Identify which cell holds the provided text, then report its [x, y] central coordinate. 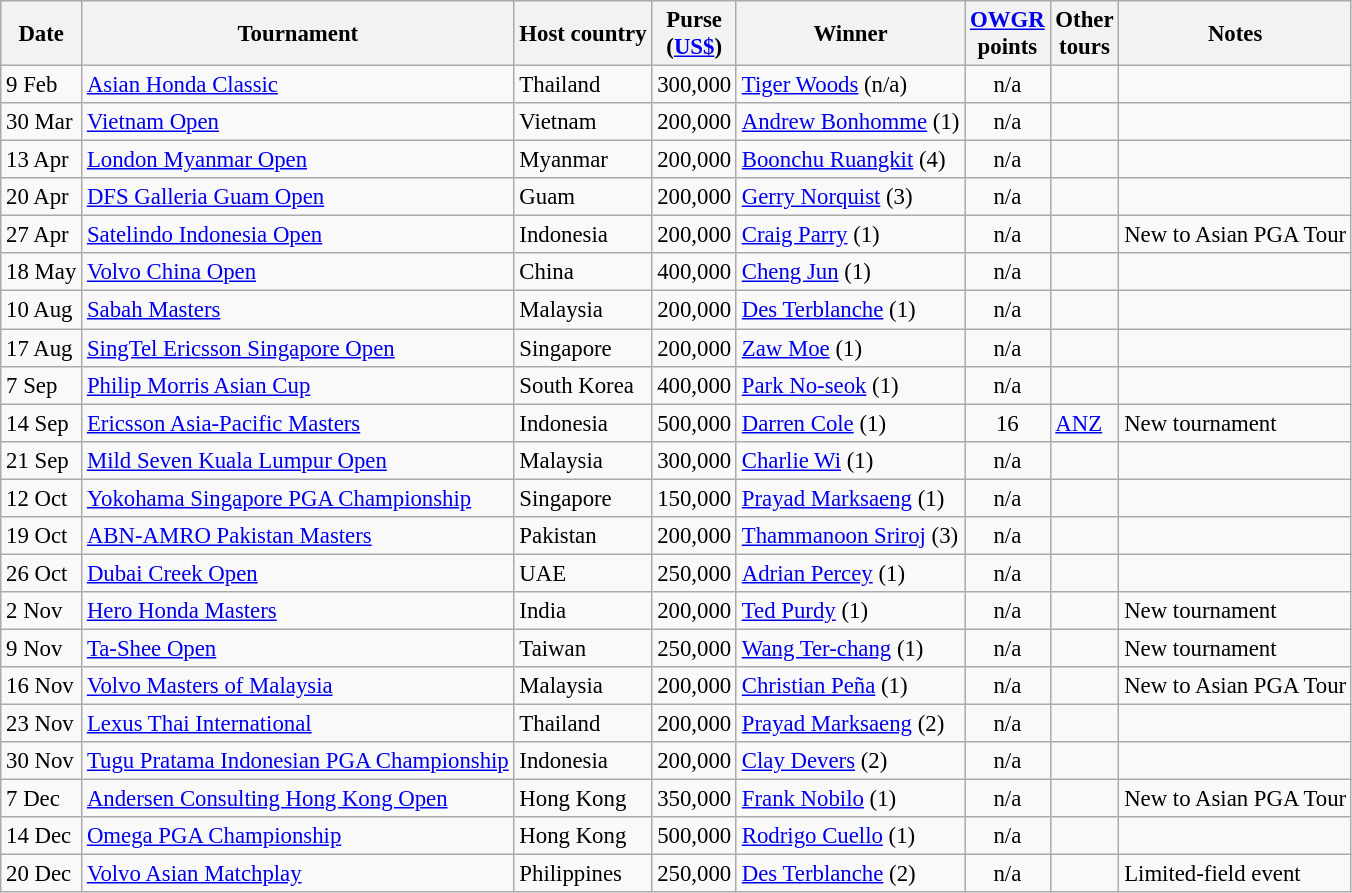
Clay Devers (2) [850, 761]
SingTel Ericsson Singapore Open [298, 348]
Date [42, 34]
Hero Honda Masters [298, 611]
Andrew Bonhomme (1) [850, 122]
16 Nov [42, 686]
30 Mar [42, 122]
Yokohama Singapore PGA Championship [298, 498]
Thammanoon Sriroj (3) [850, 536]
23 Nov [42, 724]
Des Terblanche (1) [850, 310]
Pakistan [583, 536]
Philippines [583, 874]
350,000 [694, 799]
Charlie Wi (1) [850, 460]
Purse(US$) [694, 34]
ABN-AMRO Pakistan Masters [298, 536]
Gerry Norquist (3) [850, 197]
Volvo Asian Matchplay [298, 874]
Park No-seok (1) [850, 385]
12 Oct [42, 498]
London Myanmar Open [298, 160]
Myanmar [583, 160]
Prayad Marksaeng (1) [850, 498]
South Korea [583, 385]
14 Sep [42, 423]
DFS Galleria Guam Open [298, 197]
Host country [583, 34]
Vietnam [583, 122]
19 Oct [42, 536]
Des Terblanche (2) [850, 874]
17 Aug [42, 348]
13 Apr [42, 160]
Zaw Moe (1) [850, 348]
OWGRpoints [1008, 34]
Tiger Woods (n/a) [850, 85]
Winner [850, 34]
30 Nov [42, 761]
Cheng Jun (1) [850, 273]
Notes [1236, 34]
16 [1008, 423]
Rodrigo Cuello (1) [850, 836]
Ted Purdy (1) [850, 611]
Omega PGA Championship [298, 836]
9 Feb [42, 85]
Mild Seven Kuala Lumpur Open [298, 460]
Philip Morris Asian Cup [298, 385]
India [583, 611]
ANZ [1084, 423]
Tournament [298, 34]
21 Sep [42, 460]
20 Apr [42, 197]
14 Dec [42, 836]
Guam [583, 197]
Satelindo Indonesia Open [298, 235]
9 Nov [42, 648]
Boonchu Ruangkit (4) [850, 160]
Volvo China Open [298, 273]
China [583, 273]
Taiwan [583, 648]
Darren Cole (1) [850, 423]
150,000 [694, 498]
7 Sep [42, 385]
10 Aug [42, 310]
Volvo Masters of Malaysia [298, 686]
18 May [42, 273]
2 Nov [42, 611]
Prayad Marksaeng (2) [850, 724]
Christian Peña (1) [850, 686]
Asian Honda Classic [298, 85]
Adrian Percey (1) [850, 573]
Ta-Shee Open [298, 648]
Craig Parry (1) [850, 235]
UAE [583, 573]
Andersen Consulting Hong Kong Open [298, 799]
Tugu Pratama Indonesian PGA Championship [298, 761]
Limited-field event [1236, 874]
26 Oct [42, 573]
Dubai Creek Open [298, 573]
Sabah Masters [298, 310]
7 Dec [42, 799]
Frank Nobilo (1) [850, 799]
20 Dec [42, 874]
Othertours [1084, 34]
Vietnam Open [298, 122]
Ericsson Asia-Pacific Masters [298, 423]
Wang Ter-chang (1) [850, 648]
Lexus Thai International [298, 724]
27 Apr [42, 235]
